Output the (X, Y) coordinate of the center of the cell containing the given text.  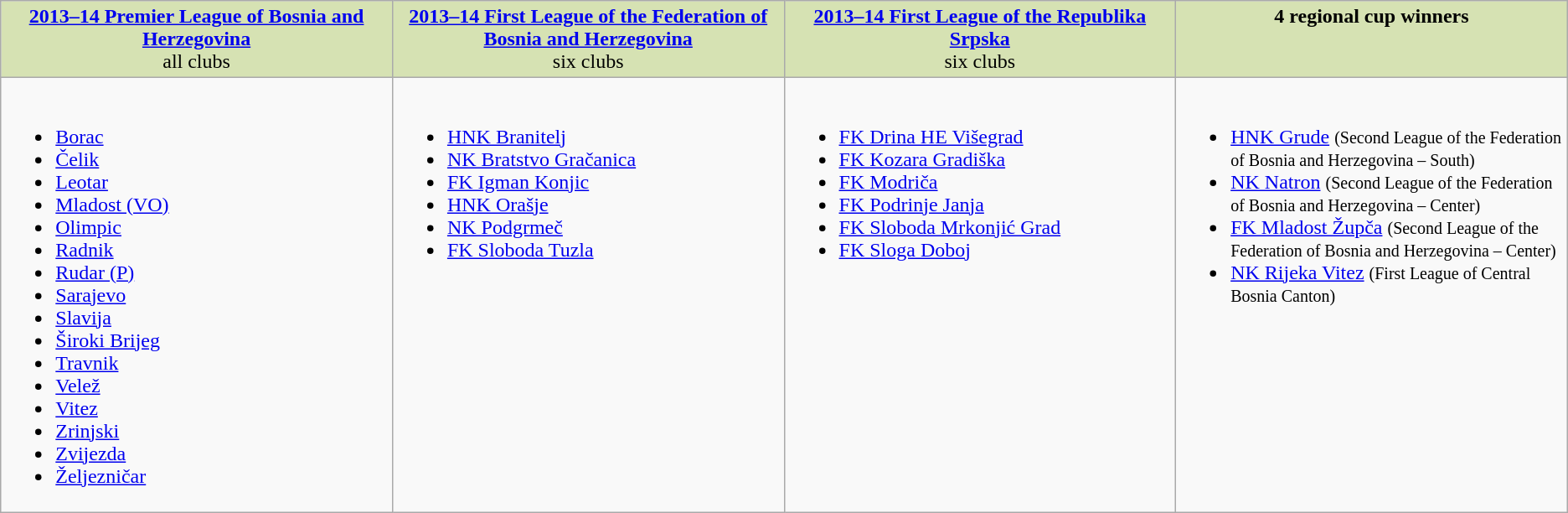
BoracČelikLeotarMladost (VO)OlimpicRadnikRudar (P)SarajevoSlavijaŠiroki BrijegTravnikVeležVitezZrinjskiZvijezdaŽeljezničar (197, 295)
4 regional cup winners (1372, 39)
2013–14 First League of the Federation of Bosnia and Herzegovinasix clubs (588, 39)
2013–14 First League of the Republika Srpskasix clubs (980, 39)
2013–14 Premier League of Bosnia and Herzegovinaall clubs (197, 39)
FK Drina HE VišegradFK Kozara GradiškaFK ModričaFK Podrinje JanjaFK Sloboda Mrkonjić GradFK Sloga Doboj (980, 295)
HNK BraniteljNK Bratstvo GračanicaFK Igman KonjicHNK OrašjeNK PodgrmečFK Sloboda Tuzla (588, 295)
